Pinpoint the cell where the given text exists, returning its (X, Y) midpoint coordinate. 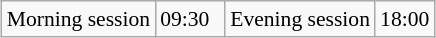
Evening session (300, 19)
Morning session (78, 19)
18:00 (404, 19)
09:30 (190, 19)
